Search for the cell housing the specified text and yield its (X, Y) center coordinate. 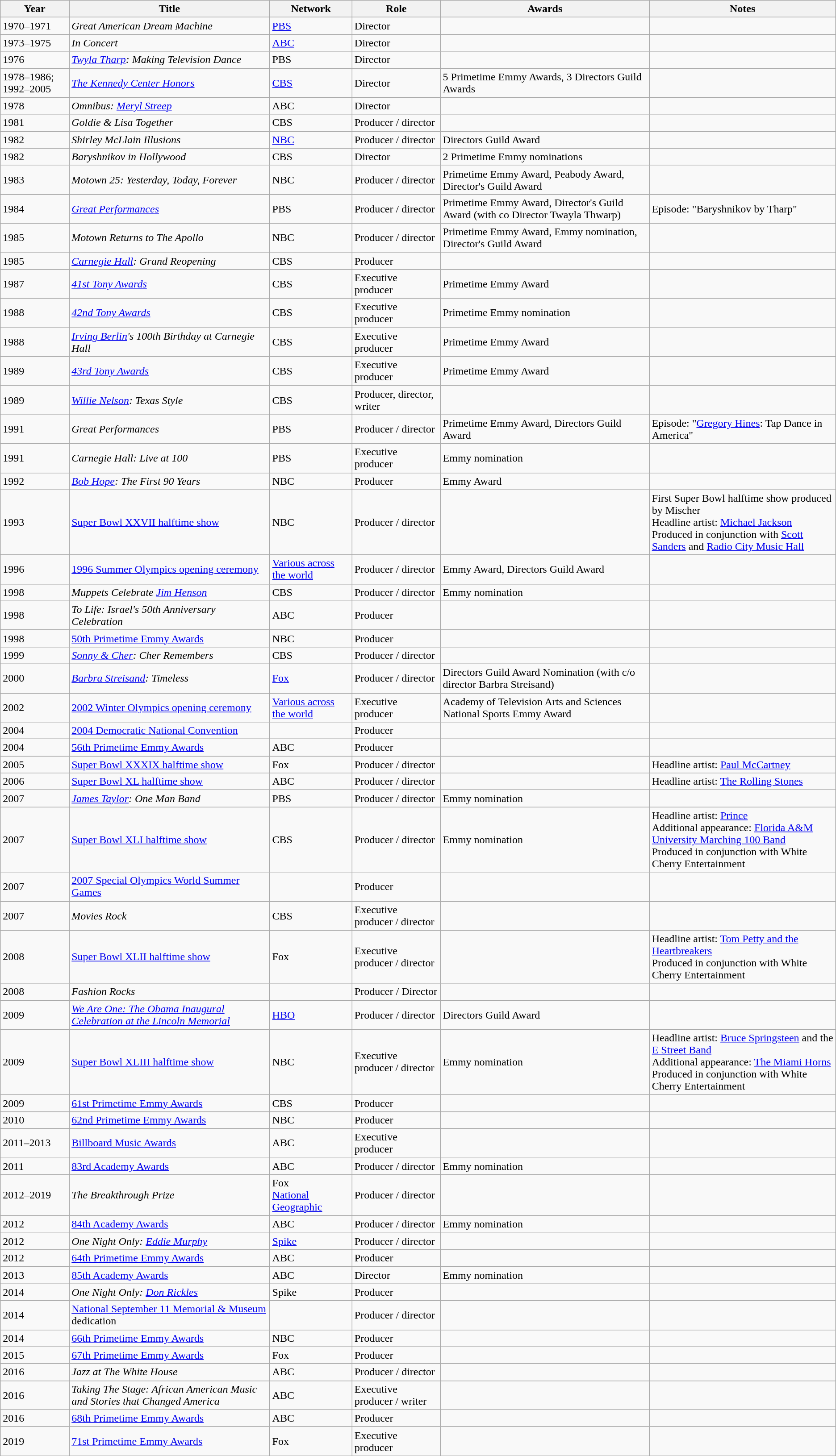
Fox National Geographic (311, 1195)
HBO (311, 1015)
Super Bowl XXXIX halftime show (170, 765)
2005 (35, 765)
2002 (35, 707)
Headline artist: Paul McCartney (742, 765)
61st Primetime Emmy Awards (170, 1103)
Motown 25: Yesterday, Today, Forever (170, 179)
Super Bowl XLI halftime show (170, 840)
Producer, director, writer (396, 400)
2006 (35, 782)
One Night Only: Eddie Murphy (170, 1241)
The Kennedy Center Honors (170, 83)
Primetime Emmy Award, Emmy nomination, Director's Guild Award (545, 237)
2000 (35, 678)
We Are One: The Obama Inaugural Celebration at the Lincoln Memorial (170, 1015)
The Breakthrough Prize (170, 1195)
Producer / Director (396, 992)
68th Primetime Emmy Awards (170, 1418)
Billboard Music Awards (170, 1143)
Bob Hope: The First 90 Years (170, 481)
Emmy Award, Directors Guild Award (545, 570)
43rd Tony Awards (170, 371)
Great American Dream Machine (170, 26)
Primetime Emmy Award, Directors Guild Award (545, 429)
1978–1986; 1992–2005 (35, 83)
1983 (35, 179)
2 Primetime Emmy nominations (545, 157)
71st Primetime Emmy Awards (170, 1441)
1981 (35, 123)
2011–2013 (35, 1143)
1996 Summer Olympics opening ceremony (170, 570)
Headline artist: Tom Petty and the Heartbreakers Produced in conjunction with White Cherry Entertainment (742, 957)
1978 (35, 106)
Primetime Emmy Award, Director's Guild Award (with co Director Twayla Thwarp) (545, 209)
To Life: Israel's 50th Anniversary Celebration (170, 615)
Primetime Emmy Award, Peabody Award, Director's Guild Award (545, 179)
2012–2019 (35, 1195)
Super Bowl XL halftime show (170, 782)
2013 (35, 1275)
Directors Guild Award Nomination (with c/o director Barbra Streisand) (545, 678)
42nd Tony Awards (170, 313)
83rd Academy Awards (170, 1166)
Emmy Award (545, 481)
Awards (545, 9)
1996 (35, 570)
Academy of Television Arts and Sciences National Sports Emmy Award (545, 707)
Goldie & Lisa Together (170, 123)
James Taylor: One Man Band (170, 799)
Jazz at The White House (170, 1372)
84th Academy Awards (170, 1224)
Carnegie Hall: Live at 100 (170, 458)
Year (35, 9)
1984 (35, 209)
67th Primetime Emmy Awards (170, 1355)
Motown Returns to The Apollo (170, 237)
5 Primetime Emmy Awards, 3 Directors Guild Awards (545, 83)
Movies Rock (170, 916)
Episode: "Gregory Hines: Tap Dance in America" (742, 429)
Executive producer / writer (396, 1395)
In Concert (170, 43)
Taking The Stage: African American Music and Stories that Changed America (170, 1395)
Irving Berlin's 100th Birthday at Carnegie Hall (170, 342)
62nd Primetime Emmy Awards (170, 1120)
Omnibus: Meryl Streep (170, 106)
Title (170, 9)
Carnegie Hall: Grand Reopening (170, 261)
1987 (35, 284)
2015 (35, 1355)
Muppets Celebrate Jim Henson (170, 592)
Willie Nelson: Texas Style (170, 400)
2010 (35, 1120)
1973–1975 (35, 43)
1999 (35, 655)
Primetime Emmy nomination (545, 313)
Shirley McLlain Illusions (170, 140)
Network (311, 9)
1993 (35, 522)
Barbra Streisand: Timeless (170, 678)
1970–1971 (35, 26)
41st Tony Awards (170, 284)
1976 (35, 60)
2004 Democratic National Convention (170, 731)
2019 (35, 1441)
85th Academy Awards (170, 1275)
Role (396, 9)
2002 Winter Olympics opening ceremony (170, 707)
1992 (35, 481)
66th Primetime Emmy Awards (170, 1338)
Super Bowl XLII halftime show (170, 957)
Twyla Tharp: Making Television Dance (170, 60)
Super Bowl XXVII halftime show (170, 522)
One Night Only: Don Rickles (170, 1292)
Baryshnikov in Hollywood (170, 157)
National September 11 Memorial & Museum dedication (170, 1315)
Episode: "Baryshnikov by Tharp" (742, 209)
Headline artist: The Rolling Stones (742, 782)
Headline artist: Prince Additional appearance: Florida A&M University Marching 100 Band Produced in conjunction with White Cherry Entertainment (742, 840)
2007 Special Olympics World Summer Games (170, 886)
64th Primetime Emmy Awards (170, 1258)
2011 (35, 1166)
Super Bowl XLIII halftime show (170, 1062)
Fashion Rocks (170, 992)
50th Primetime Emmy Awards (170, 638)
Sonny & Cher: Cher Remembers (170, 655)
Notes (742, 9)
56th Primetime Emmy Awards (170, 748)
